From the cell containing the given text, extract its center point as [x, y] coordinate. 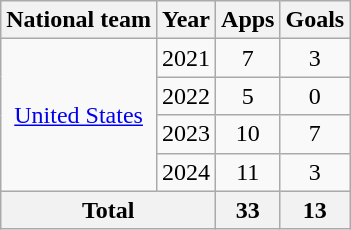
5 [248, 96]
13 [315, 210]
Total [108, 210]
2022 [186, 96]
2024 [186, 172]
2021 [186, 58]
33 [248, 210]
10 [248, 134]
Apps [248, 20]
United States [79, 115]
11 [248, 172]
Goals [315, 20]
Year [186, 20]
National team [79, 20]
0 [315, 96]
2023 [186, 134]
